Identify which cell holds the provided text, then report its [x, y] central coordinate. 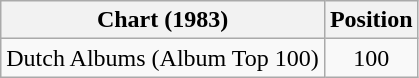
Position [371, 20]
Dutch Albums (Album Top 100) [163, 58]
100 [371, 58]
Chart (1983) [163, 20]
